Locate the cell with the specified text and output its (x, y) center coordinate. 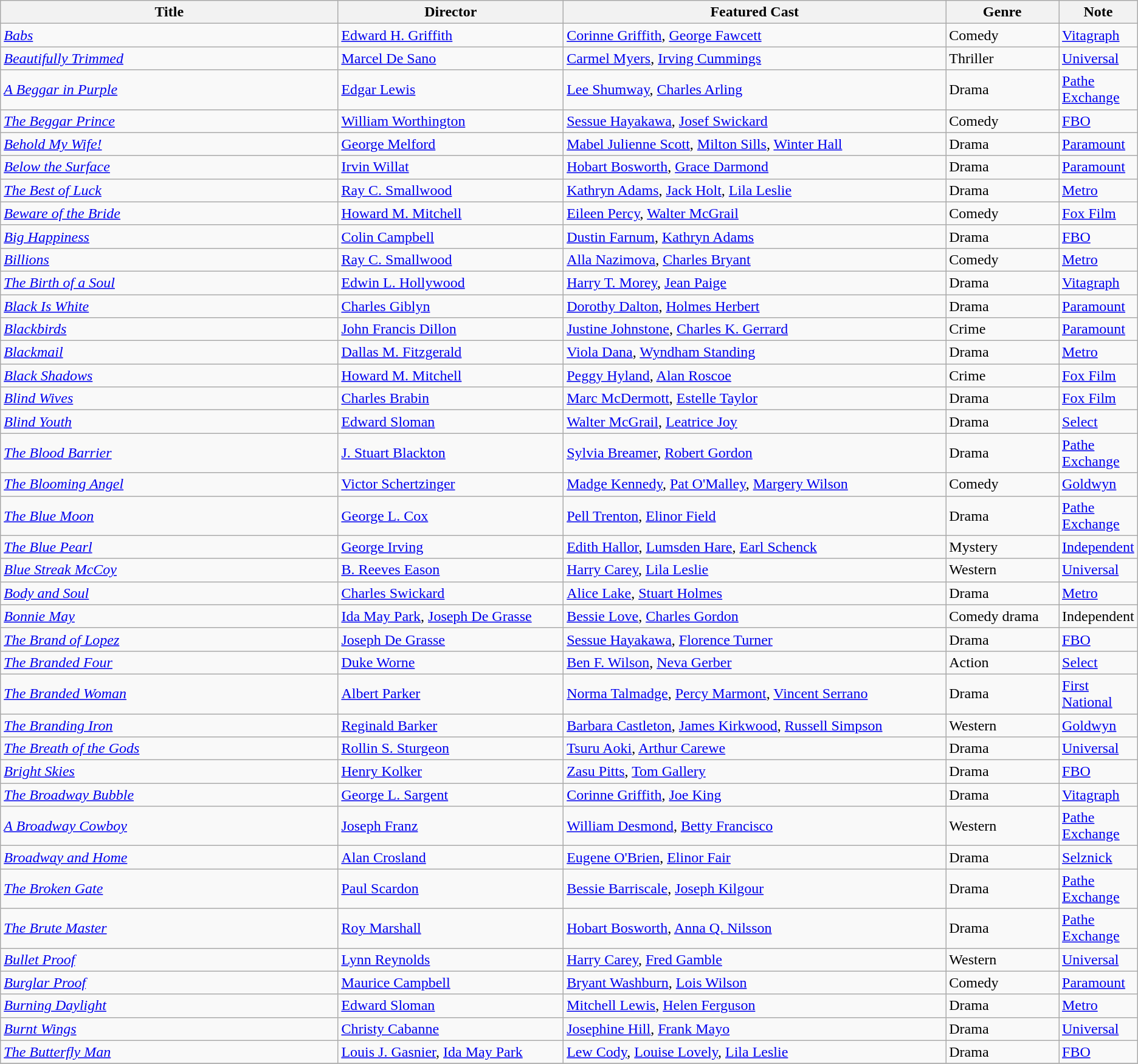
Carmel Myers, Irving Cummings (755, 58)
Blue Streak McCoy (169, 570)
Lee Shumway, Charles Arling (755, 90)
Charles Giblyn (451, 306)
Joseph De Grasse (451, 639)
Burning Daylight (169, 1006)
Irvin Willat (451, 167)
Rollin S. Sturgeon (451, 749)
Burnt Wings (169, 1029)
Hobart Bosworth, Grace Darmond (755, 167)
The Best of Luck (169, 190)
Josephine Hill, Frank Mayo (755, 1029)
B. Reeves Eason (451, 570)
Mitchell Lewis, Helen Ferguson (755, 1006)
Corinne Griffith, George Fawcett (755, 35)
Madge Kennedy, Pat O'Malley, Margery Wilson (755, 484)
Blackbirds (169, 329)
Alan Crosland (451, 857)
J. Stuart Blackton (451, 453)
Harry Carey, Lila Leslie (755, 570)
Charles Swickard (451, 593)
Babs (169, 35)
Note (1098, 12)
The Birth of a Soul (169, 283)
William Worthington (451, 121)
Black Shadows (169, 376)
Sylvia Breamer, Robert Gordon (755, 453)
Comedy drama (1002, 616)
Bessie Barriscale, Joseph Kilgour (755, 888)
Blind Youth (169, 422)
Henry Kolker (451, 772)
Thriller (1002, 58)
Edward H. Griffith (451, 35)
The Broken Gate (169, 888)
Edwin L. Hollywood (451, 283)
Blackmail (169, 352)
Colin Campbell (451, 236)
Duke Worne (451, 662)
Harry T. Morey, Jean Paige (755, 283)
Alla Nazimova, Charles Bryant (755, 259)
Beautifully Trimmed (169, 58)
Dustin Farnum, Kathryn Adams (755, 236)
Edgar Lewis (451, 90)
Justine Johnstone, Charles K. Gerrard (755, 329)
Body and Soul (169, 593)
Burglar Proof (169, 983)
Kathryn Adams, Jack Holt, Lila Leslie (755, 190)
Walter McGrail, Leatrice Joy (755, 422)
Bessie Love, Charles Gordon (755, 616)
Louis J. Gasnier, Ida May Park (451, 1052)
The Blue Pearl (169, 547)
The Beggar Prince (169, 121)
Reginald Barker (451, 725)
Charles Brabin (451, 399)
Albert Parker (451, 694)
The Branded Four (169, 662)
Action (1002, 662)
Director (451, 12)
A Beggar in Purple (169, 90)
The Broadway Bubble (169, 795)
Bright Skies (169, 772)
Title (169, 12)
Barbara Castleton, James Kirkwood, Russell Simpson (755, 725)
Tsuru Aoki, Arthur Carewe (755, 749)
Genre (1002, 12)
Black Is White (169, 306)
The Blue Moon (169, 515)
The Butterfly Man (169, 1052)
Dorothy Dalton, Holmes Herbert (755, 306)
The Breath of the Gods (169, 749)
Billions (169, 259)
Sessue Hayakawa, Florence Turner (755, 639)
Behold My Wife! (169, 144)
Mabel Julienne Scott, Milton Sills, Winter Hall (755, 144)
George L. Sargent (451, 795)
Marcel De Sano (451, 58)
Bullet Proof (169, 959)
Pell Trenton, Elinor Field (755, 515)
Beware of the Bride (169, 213)
Lew Cody, Louise Lovely, Lila Leslie (755, 1052)
George Melford (451, 144)
Norma Talmadge, Percy Marmont, Vincent Serrano (755, 694)
Peggy Hyland, Alan Roscoe (755, 376)
First National (1098, 694)
Victor Schertzinger (451, 484)
Dallas M. Fitzgerald (451, 352)
George Irving (451, 547)
Maurice Campbell (451, 983)
Marc McDermott, Estelle Taylor (755, 399)
Eugene O'Brien, Elinor Fair (755, 857)
John Francis Dillon (451, 329)
Roy Marshall (451, 928)
Ida May Park, Joseph De Grasse (451, 616)
Corinne Griffith, Joe King (755, 795)
Alice Lake, Stuart Holmes (755, 593)
Selznick (1098, 857)
Featured Cast (755, 12)
Viola Dana, Wyndham Standing (755, 352)
Joseph Franz (451, 826)
The Brute Master (169, 928)
The Blooming Angel (169, 484)
Broadway and Home (169, 857)
The Branded Woman (169, 694)
Big Happiness (169, 236)
Harry Carey, Fred Gamble (755, 959)
Below the Surface (169, 167)
Sessue Hayakawa, Josef Swickard (755, 121)
Eileen Percy, Walter McGrail (755, 213)
Edith Hallor, Lumsden Hare, Earl Schenck (755, 547)
Blind Wives (169, 399)
Christy Cabanne (451, 1029)
Zasu Pitts, Tom Gallery (755, 772)
The Brand of Lopez (169, 639)
Mystery (1002, 547)
Hobart Bosworth, Anna Q. Nilsson (755, 928)
George L. Cox (451, 515)
Ben F. Wilson, Neva Gerber (755, 662)
Bryant Washburn, Lois Wilson (755, 983)
Paul Scardon (451, 888)
Bonnie May (169, 616)
The Branding Iron (169, 725)
William Desmond, Betty Francisco (755, 826)
The Blood Barrier (169, 453)
Lynn Reynolds (451, 959)
A Broadway Cowboy (169, 826)
